Output the [X, Y] coordinate of the center of the cell containing the given text.  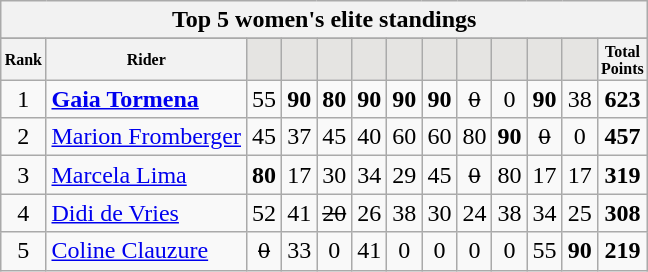
Gaia Tormena [146, 99]
1 [24, 99]
20 [334, 213]
3 [24, 175]
219 [622, 251]
623 [622, 99]
319 [622, 175]
308 [622, 213]
33 [300, 251]
25 [580, 213]
Rank [24, 60]
Marion Fromberger [146, 137]
Coline Clauzure [146, 251]
TotalPoints [622, 60]
4 [24, 213]
5 [24, 251]
2 [24, 137]
Didi de Vries [146, 213]
40 [370, 137]
457 [622, 137]
24 [474, 213]
26 [370, 213]
37 [300, 137]
29 [404, 175]
52 [264, 213]
Top 5 women's elite standings [324, 20]
Marcela Lima [146, 175]
Rider [146, 60]
